Output the (X, Y) coordinate of the center of the cell containing the given text.  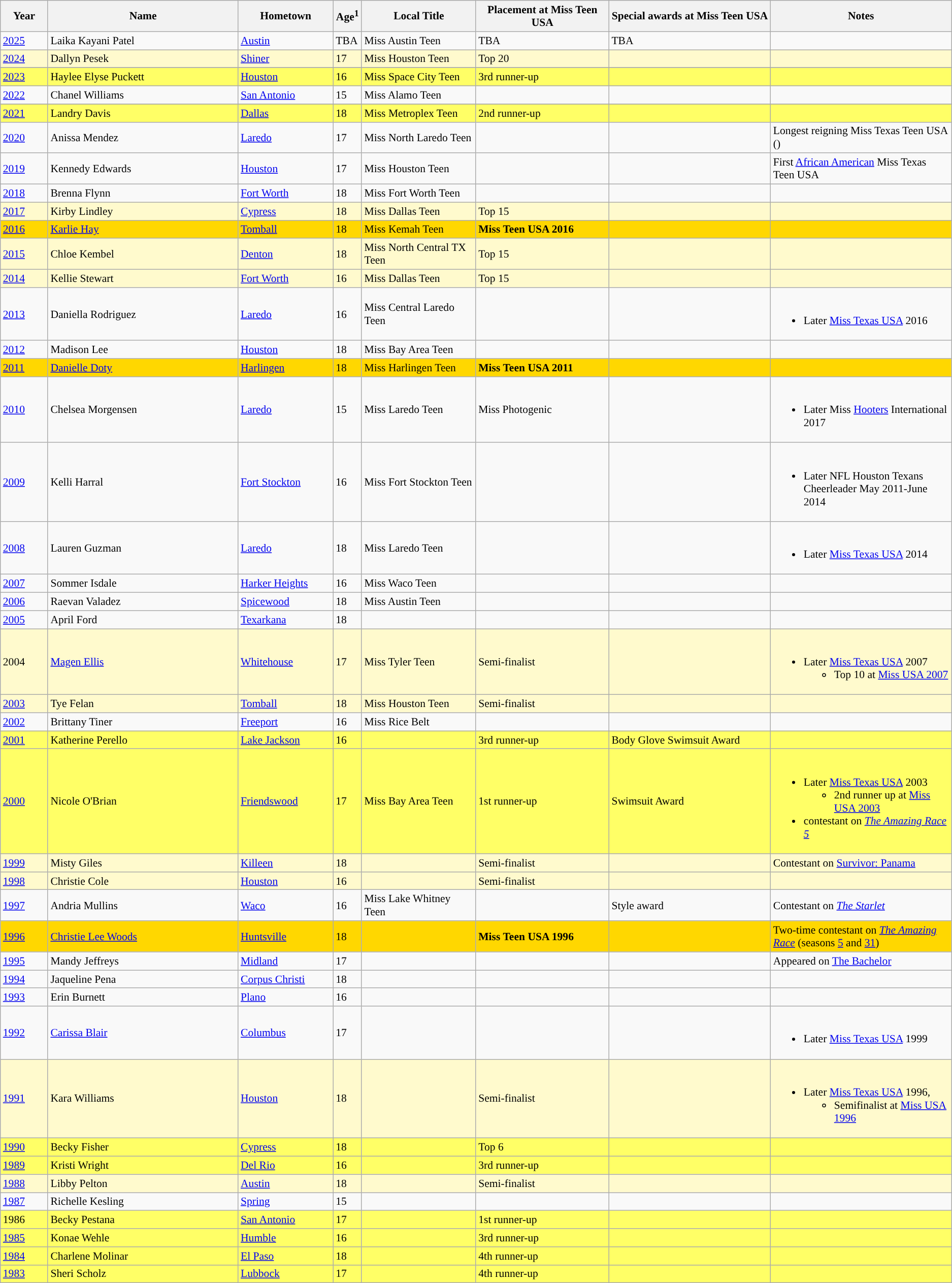
Laika Kayani Patel (143, 41)
Libby Pelton (143, 1183)
Katherine Perello (143, 740)
2006 (24, 602)
Swimsuit Award (690, 801)
2022 (24, 95)
Style award (690, 905)
Local Title (418, 16)
Sommer Isdale (143, 584)
Miss Kemah Teen (418, 230)
Raevan Valadez (143, 602)
Later Miss Texas USA 20032nd runner up at Miss USA 2003contestant on The Amazing Race 5 (861, 801)
Notes (861, 16)
2009 (24, 483)
2008 (24, 548)
Later Miss Hooters International 2017 (861, 410)
April Ford (143, 620)
2002 (24, 722)
2000 (24, 801)
Miss Rice Belt (418, 722)
Miss Teen USA 2011 (542, 368)
Age1 (347, 16)
1988 (24, 1183)
1996 (24, 937)
Danielle Doty (143, 368)
Landry Davis (143, 113)
Killeen (285, 863)
2023 (24, 77)
Madison Lee (143, 350)
2025 (24, 41)
Miss Alamo Teen (418, 95)
Denton (285, 254)
Miss Metroplex Teen (418, 113)
Two-time contestant on The Amazing Race (seasons 5 and 31) (861, 937)
2003 (24, 704)
Magen Ellis (143, 662)
Miss North Central TX Teen (418, 254)
Brenna Flynn (143, 194)
2024 (24, 59)
2011 (24, 368)
Body Glove Swimsuit Award (690, 740)
Miss Fort Stockton Teen (418, 483)
2015 (24, 254)
2017 (24, 211)
Friendswood (285, 801)
2004 (24, 662)
Top 20 (542, 59)
Haylee Elyse Puckett (143, 77)
Later Miss Texas USA 2007Top 10 at Miss USA 2007 (861, 662)
Harker Heights (285, 584)
Tye Felan (143, 704)
Sheri Scholz (143, 1274)
1984 (24, 1256)
Later Miss Texas USA 1996,Semifinalist at Miss USA 1996 (861, 1099)
Fort Stockton (285, 483)
Kellie Stewart (143, 279)
Miss Photogenic (542, 410)
2019 (24, 169)
Harlingen (285, 368)
Kristi Wright (143, 1166)
1983 (24, 1274)
Miss Lake Whitney Teen (418, 905)
Kara Williams (143, 1099)
Konae Wehle (143, 1238)
1995 (24, 961)
Karlie Hay (143, 230)
2001 (24, 740)
Columbus (285, 1033)
1989 (24, 1166)
Special awards at Miss Teen USA (690, 16)
Humble (285, 1238)
Longest reigning Miss Texas Teen USA () (861, 137)
Kelli Harral (143, 483)
2013 (24, 314)
Appeared on The Bachelor (861, 961)
Charlene Molinar (143, 1256)
1999 (24, 863)
2021 (24, 113)
Shiner (285, 59)
Hometown (285, 16)
2010 (24, 410)
Kirby Lindley (143, 211)
Plano (285, 998)
Miss North Laredo Teen (418, 137)
Lake Jackson (285, 740)
Miss Teen USA 2016 (542, 230)
Huntsville (285, 937)
Dallas (285, 113)
Becky Pestana (143, 1220)
2020 (24, 137)
Nicole O'Brian (143, 801)
Jaqueline Pena (143, 979)
Whitehouse (285, 662)
Kennedy Edwards (143, 169)
1993 (24, 998)
Chanel Williams (143, 95)
2018 (24, 194)
Miss Waco Teen (418, 584)
Carissa Blair (143, 1033)
Spring (285, 1202)
Del Rio (285, 1166)
Lubbock (285, 1274)
Christie Lee Woods (143, 937)
Richelle Kesling (143, 1202)
2nd runner-up (542, 113)
1991 (24, 1099)
Top 6 (542, 1147)
Andria Mullins (143, 905)
2005 (24, 620)
Miss Space City Teen (418, 77)
Corpus Christi (285, 979)
Spicewood (285, 602)
Chelsea Morgensen (143, 410)
Midland (285, 961)
Lauren Guzman (143, 548)
2012 (24, 350)
Misty Giles (143, 863)
Anissa Mendez (143, 137)
Name (143, 16)
Contestant on Survivor: Panama (861, 863)
Later Miss Texas USA 2016 (861, 314)
Contestant on The Starlet (861, 905)
Miss Teen USA 1996 (542, 937)
Erin Burnett (143, 998)
Texarkana (285, 620)
Dallyn Pesek (143, 59)
1985 (24, 1238)
Later Miss Texas USA 2014 (861, 548)
2014 (24, 279)
1997 (24, 905)
1986 (24, 1220)
1990 (24, 1147)
Waco (285, 905)
Miss Tyler Teen (418, 662)
Later Miss Texas USA 1999 (861, 1033)
El Paso (285, 1256)
Freeport (285, 722)
2007 (24, 584)
2016 (24, 230)
Christie Cole (143, 881)
Becky Fisher (143, 1147)
1998 (24, 881)
1992 (24, 1033)
Miss Central Laredo Teen (418, 314)
First African American Miss Texas Teen USA (861, 169)
Miss Fort Worth Teen (418, 194)
Daniella Rodriguez (143, 314)
Year (24, 16)
1987 (24, 1202)
Placement at Miss Teen USA (542, 16)
Brittany Tiner (143, 722)
Mandy Jeffreys (143, 961)
Miss Harlingen Teen (418, 368)
1994 (24, 979)
Chloe Kembel (143, 254)
Later NFL Houston Texans Cheerleader May 2011-June 2014 (861, 483)
